Return the [x, y] coordinate for the center point of the cell that contains the specified text.  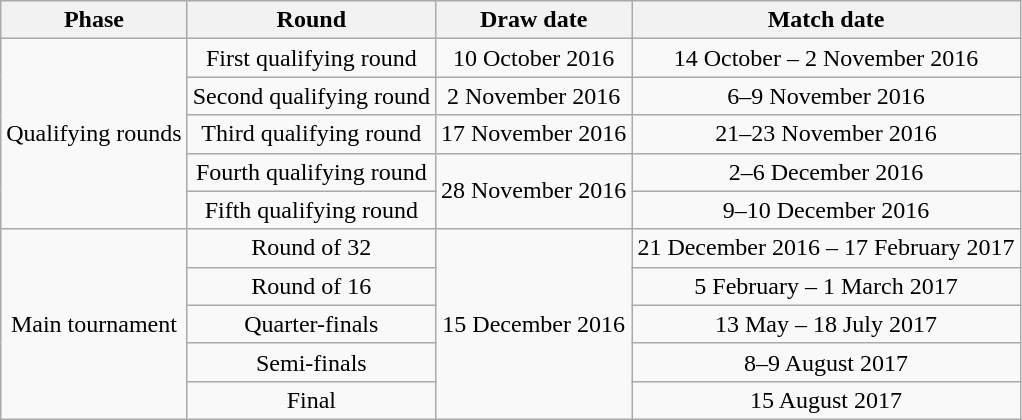
17 November 2016 [533, 134]
Second qualifying round [311, 96]
Phase [94, 20]
6–9 November 2016 [826, 96]
Main tournament [94, 324]
Quarter-finals [311, 324]
Fifth qualifying round [311, 210]
Third qualifying round [311, 134]
8–9 August 2017 [826, 362]
21–23 November 2016 [826, 134]
5 February – 1 March 2017 [826, 286]
First qualifying round [311, 58]
15 August 2017 [826, 400]
21 December 2016 – 17 February 2017 [826, 248]
13 May – 18 July 2017 [826, 324]
9–10 December 2016 [826, 210]
10 October 2016 [533, 58]
2 November 2016 [533, 96]
Round of 32 [311, 248]
Draw date [533, 20]
15 December 2016 [533, 324]
Fourth qualifying round [311, 172]
Round [311, 20]
14 October – 2 November 2016 [826, 58]
Final [311, 400]
Qualifying rounds [94, 134]
Round of 16 [311, 286]
Match date [826, 20]
28 November 2016 [533, 191]
Semi-finals [311, 362]
2–6 December 2016 [826, 172]
